Pinpoint the cell where the given text exists, returning its [x, y] midpoint coordinate. 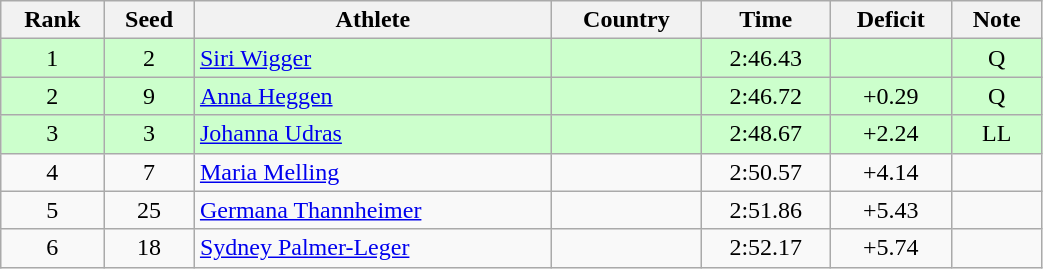
5 [52, 210]
LL [996, 134]
+2.24 [890, 134]
Time [766, 20]
18 [150, 248]
Rank [52, 20]
2:46.72 [766, 96]
2:50.57 [766, 172]
+5.43 [890, 210]
2:52.17 [766, 248]
+0.29 [890, 96]
+4.14 [890, 172]
2:48.67 [766, 134]
Anna Heggen [372, 96]
9 [150, 96]
+5.74 [890, 248]
Germana Thannheimer [372, 210]
Maria Melling [372, 172]
Athlete [372, 20]
1 [52, 58]
Deficit [890, 20]
4 [52, 172]
2:46.43 [766, 58]
Country [626, 20]
25 [150, 210]
Note [996, 20]
7 [150, 172]
2:51.86 [766, 210]
6 [52, 248]
Sydney Palmer-Leger [372, 248]
Seed [150, 20]
Siri Wigger [372, 58]
Johanna Udras [372, 134]
